Detect which cell encompasses the target text, then output its (X, Y) center coordinate. 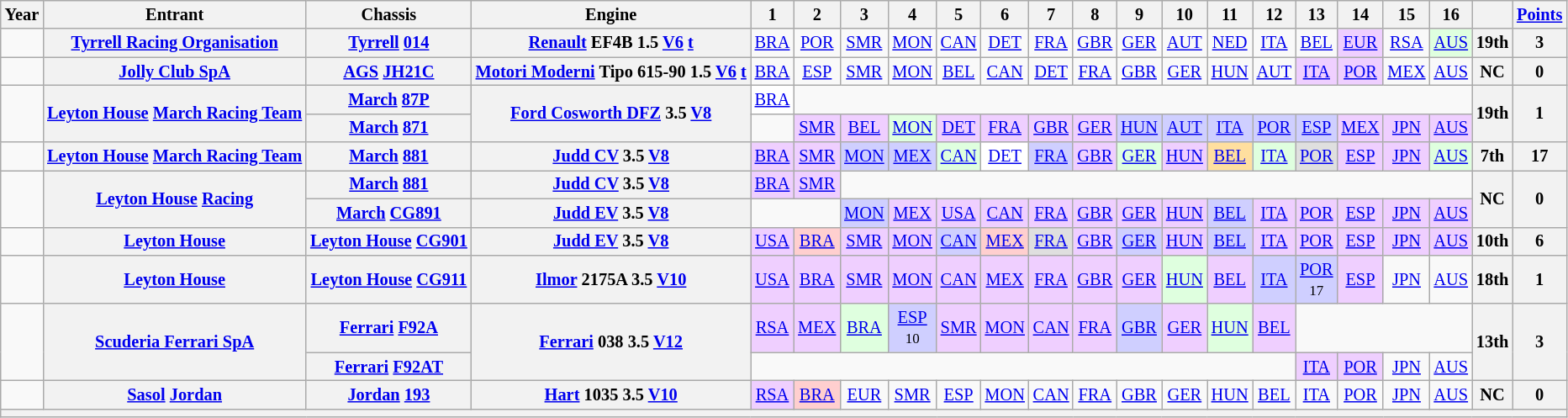
Scuderia Ferrari SpA (175, 341)
11 (1230, 14)
POR17 (1317, 279)
Leyton House CG901 (388, 241)
16 (1450, 14)
Tyrrell Racing Organisation (175, 43)
17 (1539, 156)
Hart 1035 3.5 V10 (611, 394)
Leyton House Racing (175, 198)
March 871 (388, 128)
2 (817, 14)
Sasol Jordan (175, 394)
Ferrari F92AT (388, 367)
NED (1230, 43)
9 (1139, 14)
Engine (611, 14)
14 (1360, 14)
AGS JH21C (388, 71)
Ilmor 2175A 3.5 V10 (611, 279)
7th (1492, 156)
13th (1492, 341)
Jolly Club SpA (175, 71)
Leyton House CG911 (388, 279)
10th (1492, 241)
Entrant (175, 14)
4 (913, 14)
Tyrrell 014 (388, 43)
18th (1492, 279)
Ford Cosworth DFZ 3.5 V8 (611, 113)
8 (1095, 14)
ESP10 (913, 328)
Points (1539, 14)
March 87P (388, 99)
March CG891 (388, 213)
15 (1406, 14)
12 (1275, 14)
7 (1051, 14)
10 (1185, 14)
Ferrari F92A (388, 328)
Year (22, 14)
5 (958, 14)
Renault EF4B 1.5 V6 t (611, 43)
Chassis (388, 14)
Ferrari 038 3.5 V12 (611, 341)
Jordan 193 (388, 394)
13 (1317, 14)
Motori Moderni Tipo 615-90 1.5 V6 t (611, 71)
